From the cell containing the given text, extract its center point as (X, Y) coordinate. 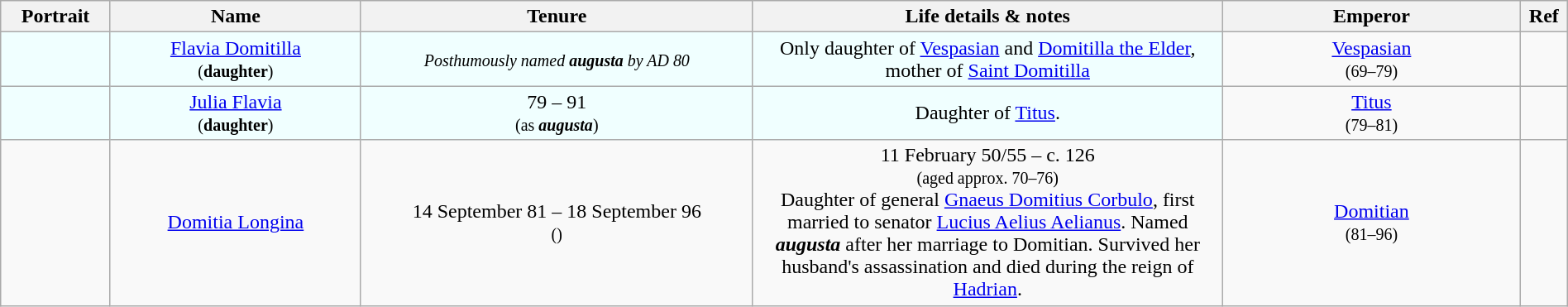
Domitia Longina (235, 223)
Life details & notes (987, 17)
Julia Flavia(daughter) (235, 113)
Ref (1543, 17)
Flavia Domitilla(daughter) (235, 60)
Daughter of Titus. (987, 113)
Name (235, 17)
Only daughter of Vespasian and Domitilla the Elder, mother of Saint Domitilla (987, 60)
Domitian(81–96) (1371, 223)
Vespasian(69–79) (1371, 60)
Titus(79–81) (1371, 113)
Emperor (1371, 17)
79 – 91(as augusta) (557, 113)
Posthumously named augusta by AD 80 (557, 60)
14 September 81 – 18 September 96() (557, 223)
Portrait (56, 17)
Tenure (557, 17)
